Return the [x, y] coordinate for the center point of the cell that contains the specified text.  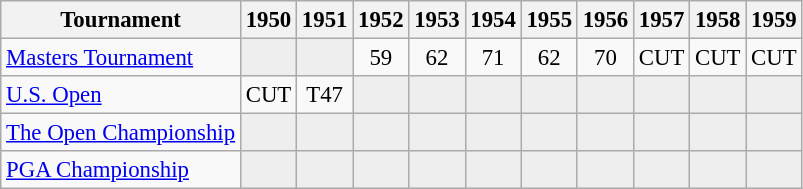
The Open Championship [121, 133]
1950 [268, 20]
1958 [718, 20]
1959 [774, 20]
Tournament [121, 20]
1951 [325, 20]
1954 [493, 20]
70 [605, 58]
Masters Tournament [121, 58]
71 [493, 58]
59 [381, 58]
1957 [661, 20]
U.S. Open [121, 95]
1955 [549, 20]
1953 [437, 20]
1952 [381, 20]
1956 [605, 20]
T47 [325, 95]
PGA Championship [121, 170]
